Find where the given text appears and provide that cell's center as (X, Y) coordinate. 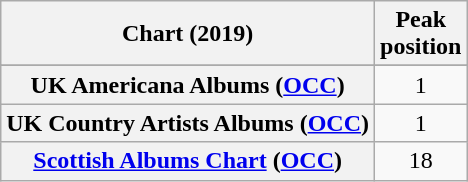
Chart (2019) (188, 34)
UK Americana Albums (OCC) (188, 85)
18 (421, 161)
Peakposition (421, 34)
UK Country Artists Albums (OCC) (188, 123)
Scottish Albums Chart (OCC) (188, 161)
